Find where the given text appears and provide that cell's center as (X, Y) coordinate. 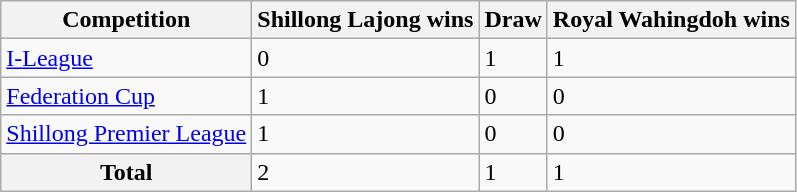
Total (126, 172)
Draw (513, 20)
Competition (126, 20)
Federation Cup (126, 96)
Royal Wahingdoh wins (671, 20)
2 (366, 172)
I-League (126, 58)
Shillong Premier League (126, 134)
Shillong Lajong wins (366, 20)
